Capture the cell that displays the provided text and extract its (x, y) central coordinate. 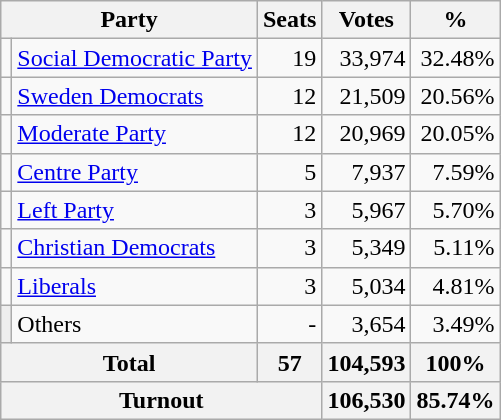
Others (135, 324)
7,937 (366, 172)
Total (130, 362)
33,974 (366, 58)
57 (289, 362)
5.11% (456, 248)
- (289, 324)
4.81% (456, 286)
Christian Democrats (135, 248)
5,034 (366, 286)
Votes (366, 20)
Turnout (162, 400)
100% (456, 362)
19 (289, 58)
Moderate Party (135, 134)
3,654 (366, 324)
20,969 (366, 134)
21,509 (366, 96)
7.59% (456, 172)
5.70% (456, 210)
3.49% (456, 324)
Party (130, 20)
104,593 (366, 362)
20.56% (456, 96)
5,349 (366, 248)
Social Democratic Party (135, 58)
85.74% (456, 400)
106,530 (366, 400)
5,967 (366, 210)
20.05% (456, 134)
Liberals (135, 286)
Centre Party (135, 172)
Left Party (135, 210)
Sweden Democrats (135, 96)
32.48% (456, 58)
Seats (289, 20)
% (456, 20)
5 (289, 172)
